Detect which cell encompasses the target text, then output its (X, Y) center coordinate. 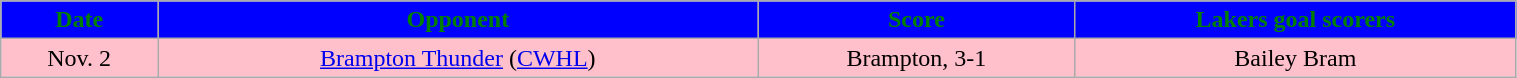
Lakers goal scorers (1296, 20)
Brampton, 3-1 (916, 58)
Bailey Bram (1296, 58)
Score (916, 20)
Date (80, 20)
Opponent (458, 20)
Nov. 2 (80, 58)
Brampton Thunder (CWHL) (458, 58)
